Search for the cell housing the specified text and yield its [X, Y] center coordinate. 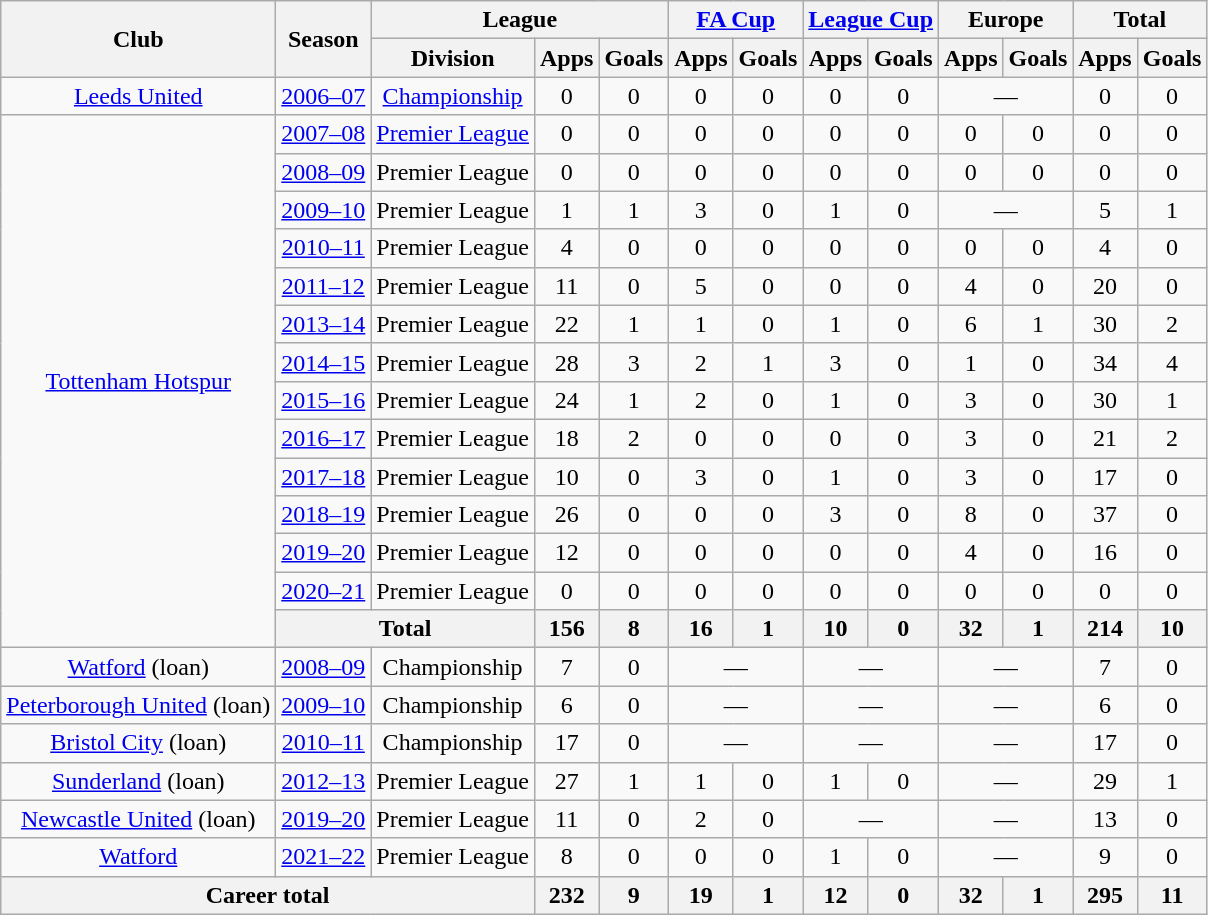
156 [566, 629]
2015–16 [324, 400]
Newcastle United (loan) [138, 819]
Watford [138, 857]
19 [701, 895]
26 [566, 515]
20 [1105, 286]
Division [453, 58]
2014–15 [324, 362]
Club [138, 39]
29 [1105, 781]
34 [1105, 362]
Watford (loan) [138, 667]
Season [324, 39]
2017–18 [324, 477]
League Cup [871, 20]
214 [1105, 629]
28 [566, 362]
Career total [268, 895]
22 [566, 324]
2007–08 [324, 134]
2018–19 [324, 515]
League [520, 20]
Tottenham Hotspur [138, 382]
Peterborough United (loan) [138, 705]
295 [1105, 895]
FA Cup [736, 20]
21 [1105, 438]
2020–21 [324, 591]
2021–22 [324, 857]
232 [566, 895]
2011–12 [324, 286]
Leeds United [138, 96]
Sunderland (loan) [138, 781]
37 [1105, 515]
2013–14 [324, 324]
24 [566, 400]
18 [566, 438]
2016–17 [324, 438]
27 [566, 781]
Europe [1006, 20]
Bristol City (loan) [138, 743]
13 [1105, 819]
2006–07 [324, 96]
2012–13 [324, 781]
